Capture the cell that displays the provided text and extract its (X, Y) central coordinate. 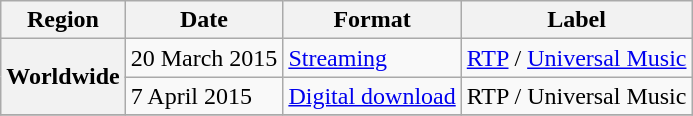
7 April 2015 (204, 96)
Worldwide (63, 77)
Digital download (372, 96)
20 March 2015 (204, 58)
Date (204, 20)
Label (576, 20)
Streaming (372, 58)
Region (63, 20)
Format (372, 20)
